Pinpoint the cell where the given text exists, returning its [x, y] midpoint coordinate. 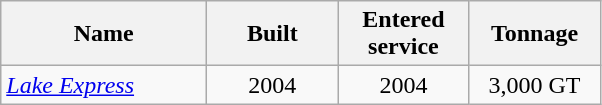
Entered service [404, 34]
Built [272, 34]
Name [104, 34]
3,000 GT [534, 85]
Tonnage [534, 34]
Lake Express [104, 85]
